Determine the [x, y] coordinate at the center of the cell enclosing the given text.  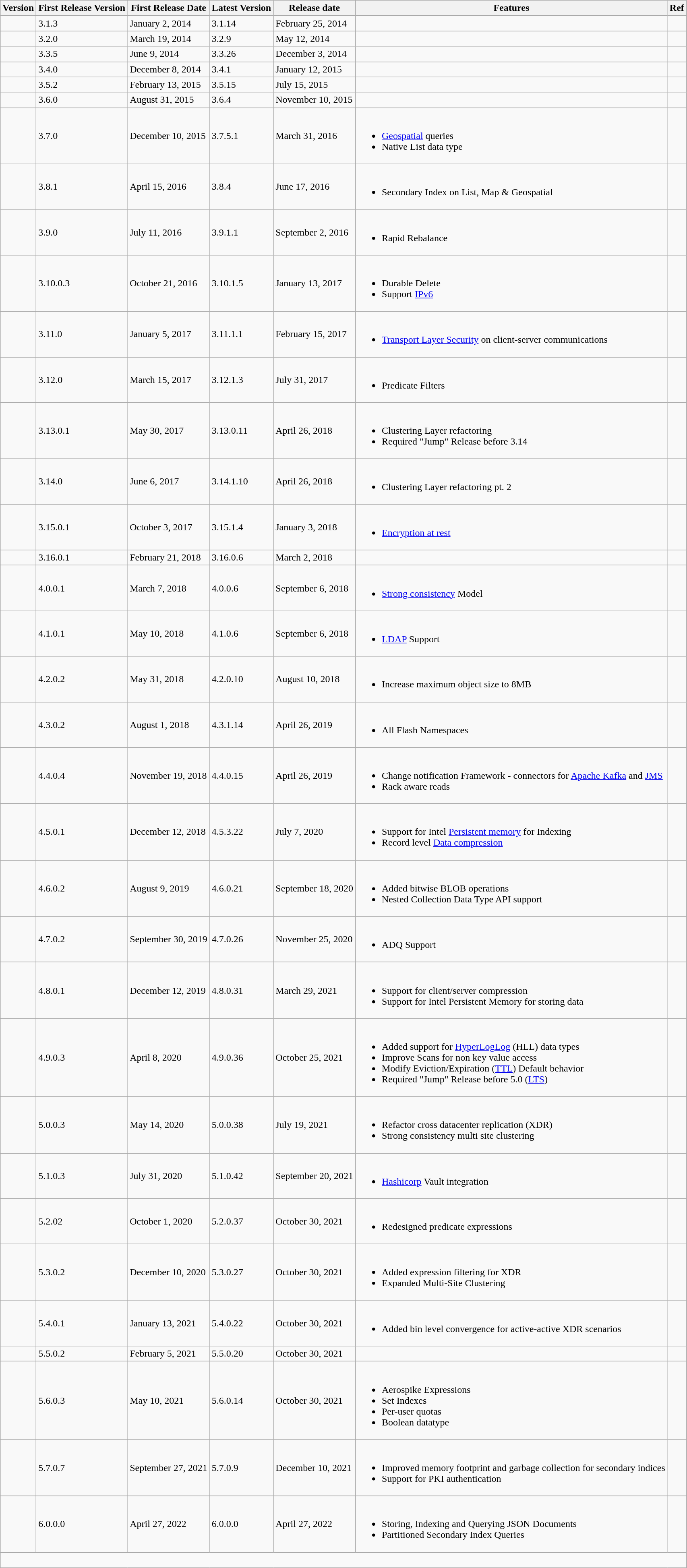
3.12.0 [82, 379]
5.2.02 [82, 1222]
Added bin level convergence for active-active XDR scenarios [511, 1323]
All Flash Namespaces [511, 725]
February 21, 2018 [169, 558]
5.7.0.9 [241, 1468]
3.7.5.1 [241, 136]
3.9.1.1 [241, 232]
4.9.0.36 [241, 1057]
July 7, 2020 [315, 832]
Aerospike ExpressionsSet IndexesPer-user quotasBoolean datatype [511, 1400]
LDAP Support [511, 634]
3.9.0 [82, 232]
5.1.0.42 [241, 1176]
December 10, 2020 [169, 1272]
April 8, 2020 [169, 1057]
August 31, 2015 [169, 100]
May 10, 2021 [169, 1400]
Support for client/server compressionSupport for Intel Persistent Memory for storing data [511, 990]
March 31, 2016 [315, 136]
3.5.15 [241, 85]
5.2.0.37 [241, 1222]
3.3.26 [241, 54]
3.15.1.4 [241, 527]
4.6.0.21 [241, 888]
4.6.0.2 [82, 888]
3.1.3 [82, 23]
February 13, 2015 [169, 85]
3.4.1 [241, 69]
September 18, 2020 [315, 888]
5.6.0.14 [241, 1400]
October 25, 2021 [315, 1057]
Added expression filtering for XDRExpanded Multi-Site Clustering [511, 1272]
Geospatial queriesNative List data type [511, 136]
Clustering Layer refactoringRequired "Jump" Release before 3.14 [511, 431]
November 19, 2018 [169, 776]
3.11.0 [82, 334]
Secondary Index on List, Map & Geospatial [511, 187]
August 1, 2018 [169, 725]
4.2.0.10 [241, 679]
December 12, 2019 [169, 990]
First Release Version [82, 8]
3.7.0 [82, 136]
4.7.0.2 [82, 939]
3.12.1.3 [241, 379]
5.1.0.3 [82, 1176]
Durable DeleteSupport IPv6 [511, 283]
December 10, 2015 [169, 136]
5.4.0.1 [82, 1323]
3.8.4 [241, 187]
May 14, 2020 [169, 1125]
January 5, 2017 [169, 334]
4.7.0.26 [241, 939]
Support for Intel Persistent memory for IndexingRecord level Data compression [511, 832]
Encryption at rest [511, 527]
May 31, 2018 [169, 679]
4.8.0.31 [241, 990]
5.5.0.20 [241, 1354]
March 29, 2021 [315, 990]
3.10.1.5 [241, 283]
3.6.0 [82, 100]
July 15, 2015 [315, 85]
3.14.0 [82, 482]
Redesigned predicate expressions [511, 1222]
3.15.0.1 [82, 527]
4.4.0.4 [82, 776]
4.1.0.6 [241, 634]
February 15, 2017 [315, 334]
Storing, Indexing and Querying JSON DocumentsPartitioned Secondary Index Queries [511, 1524]
Transport Layer Security on client-server communications [511, 334]
December 8, 2014 [169, 69]
5.4.0.22 [241, 1323]
April 15, 2016 [169, 187]
February 25, 2014 [315, 23]
3.5.2 [82, 85]
January 13, 2021 [169, 1323]
4.5.0.1 [82, 832]
January 3, 2018 [315, 527]
ADQ Support [511, 939]
3.13.0.1 [82, 431]
September 27, 2021 [169, 1468]
4.3.0.2 [82, 725]
March 7, 2018 [169, 588]
June 9, 2014 [169, 54]
5.3.0.2 [82, 1272]
Latest Version [241, 8]
3.14.1.10 [241, 482]
June 17, 2016 [315, 187]
3.3.5 [82, 54]
January 13, 2017 [315, 283]
October 3, 2017 [169, 527]
4.3.1.14 [241, 725]
October 21, 2016 [169, 283]
May 30, 2017 [169, 431]
September 30, 2019 [169, 939]
Improved memory footprint and garbage collection for secondary indicesSupport for PKI authentication [511, 1468]
Clustering Layer refactoring pt. 2 [511, 482]
3.2.0 [82, 39]
3.16.0.6 [241, 558]
4.0.0.6 [241, 588]
3.10.0.3 [82, 283]
5.7.0.7 [82, 1468]
Increase maximum object size to 8MB [511, 679]
5.3.0.27 [241, 1272]
4.8.0.1 [82, 990]
December 10, 2021 [315, 1468]
4.2.0.2 [82, 679]
4.5.3.22 [241, 832]
July 11, 2016 [169, 232]
3.6.4 [241, 100]
May 10, 2018 [169, 634]
December 12, 2018 [169, 832]
February 5, 2021 [169, 1354]
3.16.0.1 [82, 558]
Predicate Filters [511, 379]
July 19, 2021 [315, 1125]
October 1, 2020 [169, 1222]
4.0.0.1 [82, 588]
May 12, 2014 [315, 39]
November 25, 2020 [315, 939]
3.4.0 [82, 69]
July 31, 2017 [315, 379]
August 10, 2018 [315, 679]
5.0.0.38 [241, 1125]
January 12, 2015 [315, 69]
Ref [677, 8]
Added bitwise BLOB operationsNested Collection Data Type API support [511, 888]
January 2, 2014 [169, 23]
March 2, 2018 [315, 558]
March 15, 2017 [169, 379]
September 20, 2021 [315, 1176]
December 3, 2014 [315, 54]
3.2.9 [241, 39]
4.1.0.1 [82, 634]
Strong consistency Model [511, 588]
5.0.0.3 [82, 1125]
Refactor cross datacenter replication (XDR)Strong consistency multi site clustering [511, 1125]
3.11.1.1 [241, 334]
Rapid Rebalance [511, 232]
June 6, 2017 [169, 482]
November 10, 2015 [315, 100]
July 31, 2020 [169, 1176]
First Release Date [169, 8]
August 9, 2019 [169, 888]
Release date [315, 8]
5.6.0.3 [82, 1400]
5.5.0.2 [82, 1354]
September 2, 2016 [315, 232]
4.9.0.3 [82, 1057]
3.8.1 [82, 187]
Version [19, 8]
March 19, 2014 [169, 39]
Hashicorp Vault integration [511, 1176]
Features [511, 8]
4.4.0.15 [241, 776]
3.1.14 [241, 23]
3.13.0.11 [241, 431]
Change notification Framework - connectors for Apache Kafka and JMSRack aware reads [511, 776]
